Pinpoint the cell where the given text exists, returning its (X, Y) midpoint coordinate. 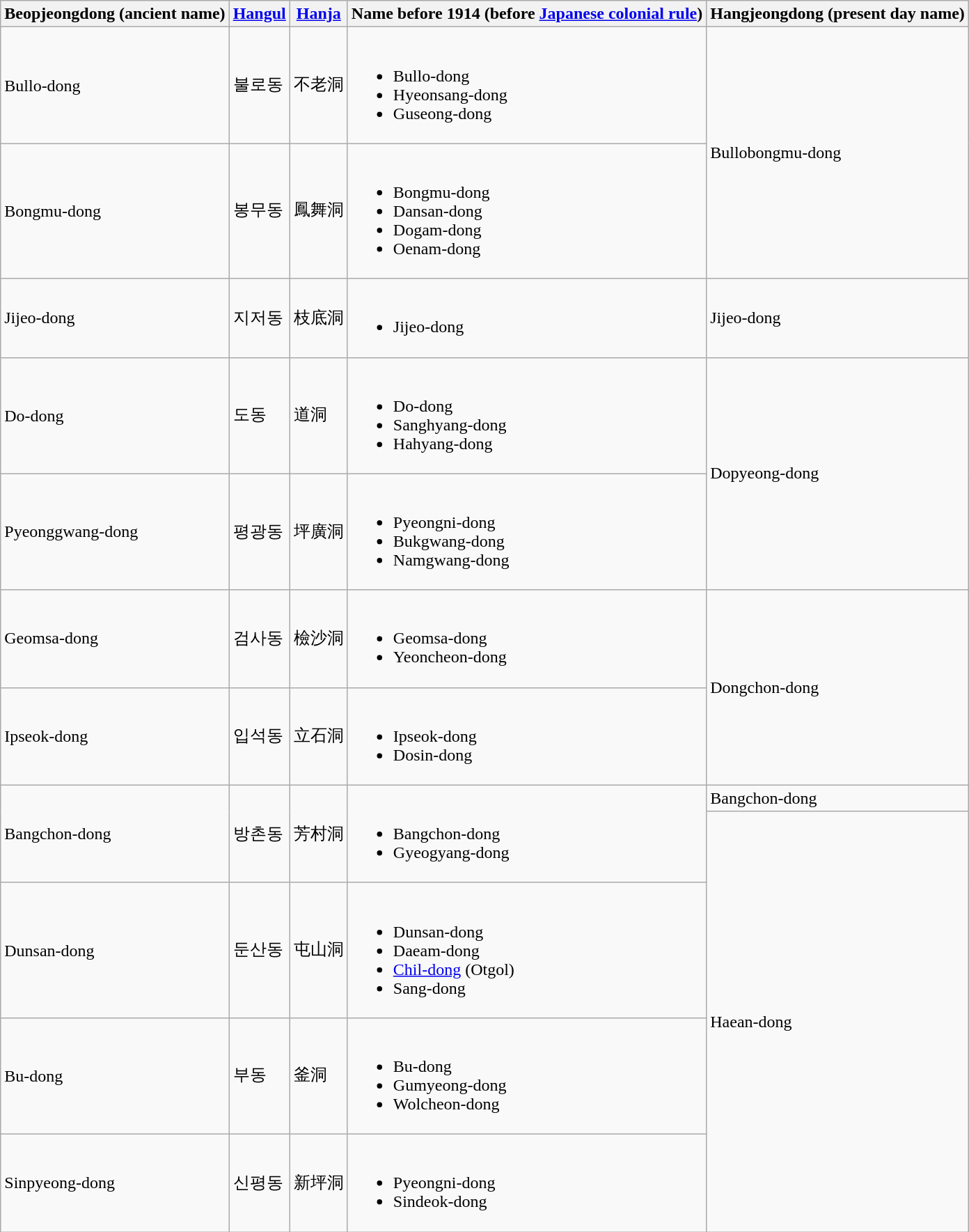
지저동 (259, 318)
Pyeongni-dongSindeok-dong (526, 1183)
Dopyeong-dong (838, 474)
道洞 (319, 415)
입석동 (259, 736)
坪廣洞 (319, 532)
Dunsan-dong (115, 950)
Ipseok-dong (115, 736)
Bu-dongGumyeong-dongWolcheon-dong (526, 1075)
不老洞 (319, 85)
Hangjeongdong (present day name) (838, 14)
Name before 1914 (before Japanese colonial rule) (526, 14)
Hanja (319, 14)
Geomsa-dong (115, 639)
Bullo-dong (115, 85)
新坪洞 (319, 1183)
Bullobongmu-dong (838, 153)
불로동 (259, 85)
Bangchon-dongGyeogyang-dong (526, 834)
Bu-dong (115, 1075)
부동 (259, 1075)
Dongchon-dong (838, 687)
평광동 (259, 532)
Hangul (259, 14)
立石洞 (319, 736)
봉무동 (259, 211)
鳳舞洞 (319, 211)
屯山洞 (319, 950)
Geomsa-dongYeoncheon-dong (526, 639)
Do-dongSanghyang-dongHahyang-dong (526, 415)
Bongmu-dong (115, 211)
검사동 (259, 639)
Ipseok-dongDosin-dong (526, 736)
Pyeongni-dongBukgwang-dongNamgwang-dong (526, 532)
檢沙洞 (319, 639)
Dunsan-dongDaeam-dongChil-dong (Otgol)Sang-dong (526, 950)
芳村洞 (319, 834)
Bongmu-dongDansan-dongDogam-dongOenam-dong (526, 211)
Pyeonggwang-dong (115, 532)
방촌동 (259, 834)
Sinpyeong-dong (115, 1183)
Beopjeongdong (ancient name) (115, 14)
Bullo-dongHyeonsang-dongGuseong-dong (526, 85)
釜洞 (319, 1075)
신평동 (259, 1183)
Do-dong (115, 415)
枝底洞 (319, 318)
Haean-dong (838, 1021)
도동 (259, 415)
둔산동 (259, 950)
